Detect which cell encompasses the target text, then output its [X, Y] center coordinate. 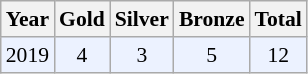
5 [212, 55]
Gold [82, 19]
3 [142, 55]
12 [278, 55]
Total [278, 19]
2019 [28, 55]
Bronze [212, 19]
4 [82, 55]
Year [28, 19]
Silver [142, 19]
